Return the [x, y] coordinate for the center point of the cell that contains the specified text.  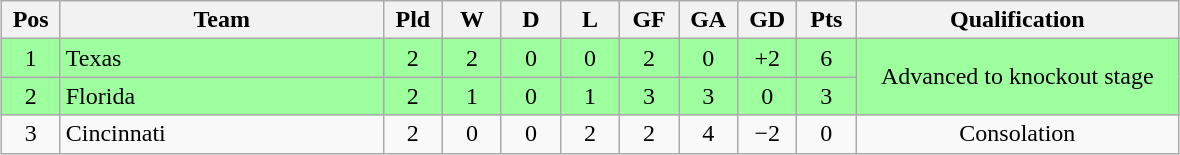
6 [826, 58]
Cincinnati [222, 134]
D [530, 20]
GA [708, 20]
Qualification [1018, 20]
Team [222, 20]
Pld [412, 20]
Texas [222, 58]
4 [708, 134]
Consolation [1018, 134]
Pos [30, 20]
Advanced to knockout stage [1018, 77]
−2 [768, 134]
L [590, 20]
Florida [222, 96]
GF [650, 20]
W [472, 20]
Pts [826, 20]
GD [768, 20]
+2 [768, 58]
